Locate the cell with the specified text and output its (x, y) center coordinate. 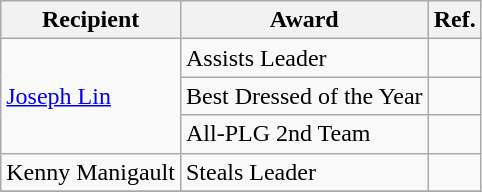
Joseph Lin (91, 96)
Kenny Manigault (91, 172)
Best Dressed of the Year (304, 96)
All-PLG 2nd Team (304, 134)
Award (304, 20)
Ref. (454, 20)
Assists Leader (304, 58)
Steals Leader (304, 172)
Recipient (91, 20)
